Search for the cell housing the specified text and yield its [X, Y] center coordinate. 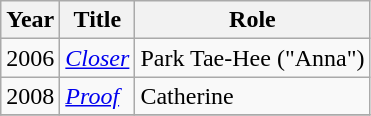
Proof [98, 96]
2008 [30, 96]
Catherine [252, 96]
2006 [30, 58]
Year [30, 20]
Park Tae-Hee ("Anna") [252, 58]
Title [98, 20]
Closer [98, 58]
Role [252, 20]
